Return the (X, Y) coordinate for the center point of the cell that contains the specified text.  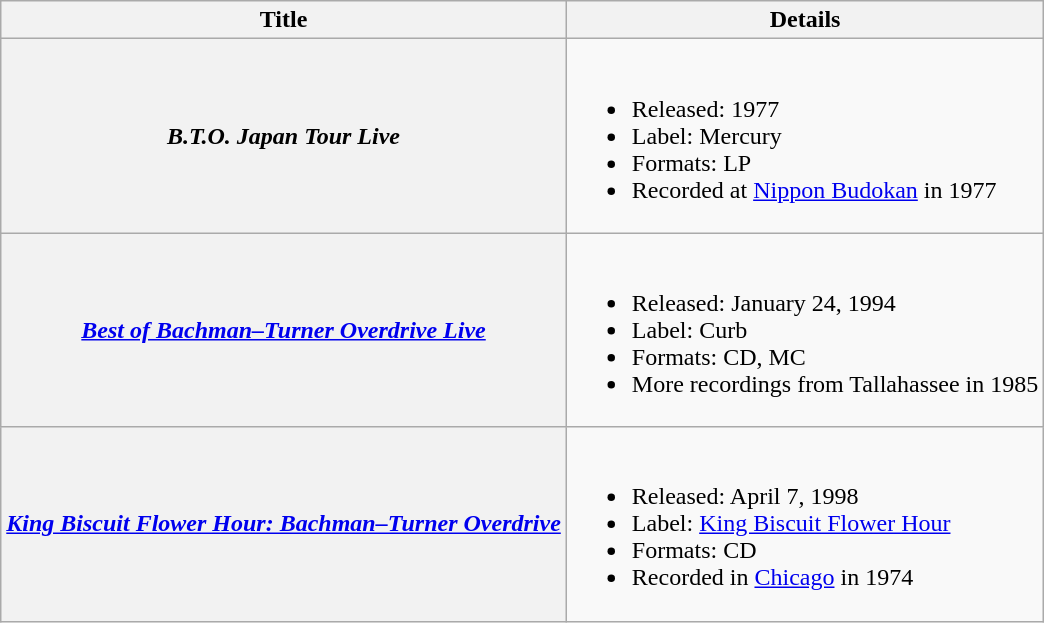
Best of Bachman–Turner Overdrive Live (284, 330)
B.T.O. Japan Tour Live (284, 136)
King Biscuit Flower Hour: Bachman–Turner Overdrive (284, 524)
Released: January 24, 1994Label: CurbFormats: CD, MCMore recordings from Tallahassee in 1985 (804, 330)
Released: April 7, 1998Label: King Biscuit Flower HourFormats: CDRecorded in Chicago in 1974 (804, 524)
Title (284, 20)
Released: 1977Label: MercuryFormats: LPRecorded at Nippon Budokan in 1977 (804, 136)
Details (804, 20)
